For the text-containing cell, return its midpoint in (x, y) coordinate format. 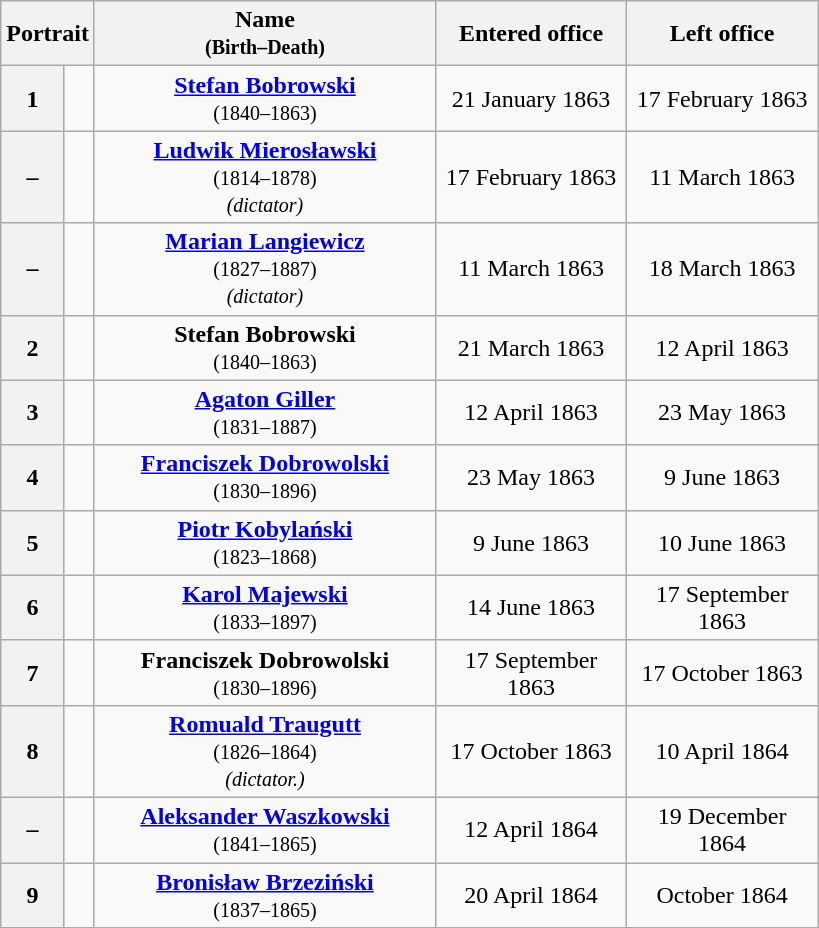
6 (32, 608)
19 December 1864 (722, 830)
8 (32, 751)
18 March 1863 (722, 269)
21 January 1863 (530, 98)
14 June 1863 (530, 608)
Karol Majewski(1833–1897) (264, 608)
Agaton Giller(1831–1887) (264, 412)
Bronisław Brzeziński(1837–1865) (264, 894)
Ludwik Mierosławski(1814–1878)(dictator) (264, 177)
21 March 1863 (530, 348)
4 (32, 478)
1 (32, 98)
Aleksander Waszkowski(1841–1865) (264, 830)
Portrait (48, 34)
7 (32, 672)
Left office (722, 34)
20 April 1864 (530, 894)
Piotr Kobylański(1823–1868) (264, 542)
Marian Langiewicz(1827–1887)(dictator) (264, 269)
9 (32, 894)
Name(Birth–Death) (264, 34)
October 1864 (722, 894)
5 (32, 542)
3 (32, 412)
12 April 1864 (530, 830)
10 April 1864 (722, 751)
10 June 1863 (722, 542)
2 (32, 348)
Entered office (530, 34)
Romuald Traugutt(1826–1864)(dictator.) (264, 751)
